Provide the (x, y) coordinate of the cell's center where the given text is located.  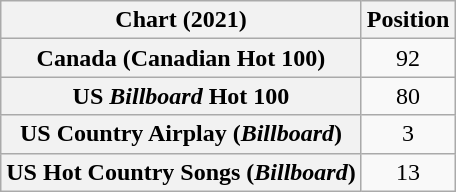
13 (408, 172)
Chart (2021) (181, 20)
Position (408, 20)
US Country Airplay (Billboard) (181, 134)
US Hot Country Songs (Billboard) (181, 172)
US Billboard Hot 100 (181, 96)
92 (408, 58)
80 (408, 96)
3 (408, 134)
Canada (Canadian Hot 100) (181, 58)
